For the text-containing cell, return its midpoint in [X, Y] coordinate format. 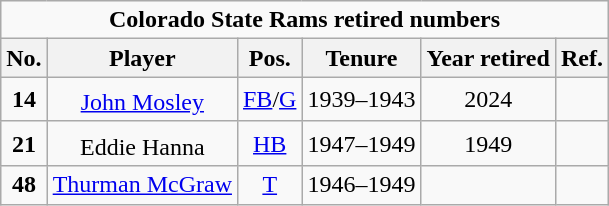
48 [24, 185]
No. [24, 58]
HB [269, 144]
2024 [488, 100]
John Mosley [142, 100]
T [269, 185]
Eddie Hanna [142, 144]
1947–1949 [362, 144]
Thurman McGraw [142, 185]
FB/G [269, 100]
Ref. [582, 58]
Player [142, 58]
14 [24, 100]
Colorado State Rams retired numbers [305, 20]
21 [24, 144]
1946–1949 [362, 185]
Pos. [269, 58]
Year retired [488, 58]
1939–1943 [362, 100]
Tenure [362, 58]
1949 [488, 144]
